Locate the cell with the specified text and output its [X, Y] center coordinate. 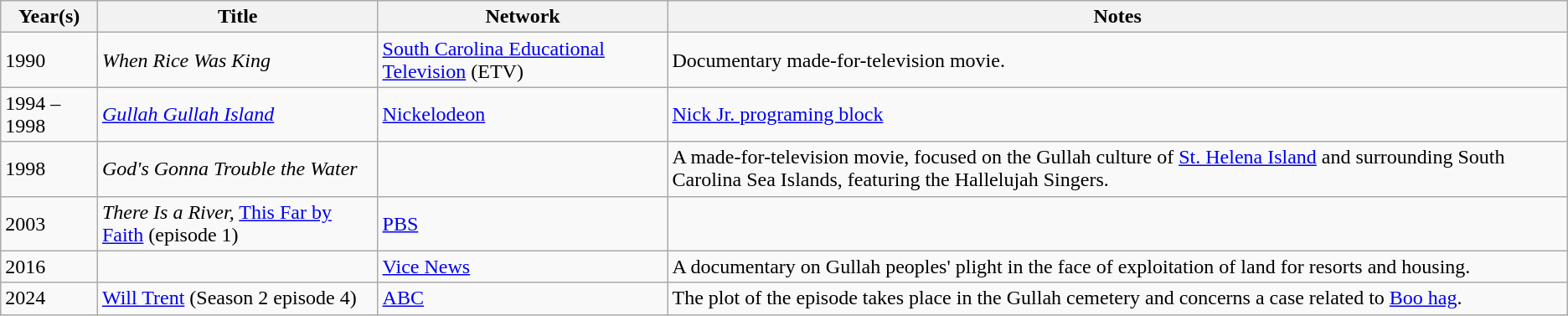
Network [523, 17]
Vice News [523, 267]
Nickelodeon [523, 114]
2024 [49, 298]
Gullah Gullah Island [238, 114]
1994 – 1998 [49, 114]
2003 [49, 223]
Title [238, 17]
ABC [523, 298]
Documentary made-for-television movie. [1117, 60]
A documentary on Gullah peoples' plight in the face of exploitation of land for resorts and housing. [1117, 267]
2016 [49, 267]
Year(s) [49, 17]
Notes [1117, 17]
Will Trent (Season 2 episode 4) [238, 298]
When Rice Was King [238, 60]
There Is a River, This Far by Faith (episode 1) [238, 223]
PBS [523, 223]
Nick Jr. programing block [1117, 114]
God's Gonna Trouble the Water [238, 169]
1990 [49, 60]
South Carolina Educational Television (ETV) [523, 60]
1998 [49, 169]
The plot of the episode takes place in the Gullah cemetery and concerns a case related to Boo hag. [1117, 298]
